Capture the cell that displays the provided text and extract its (x, y) central coordinate. 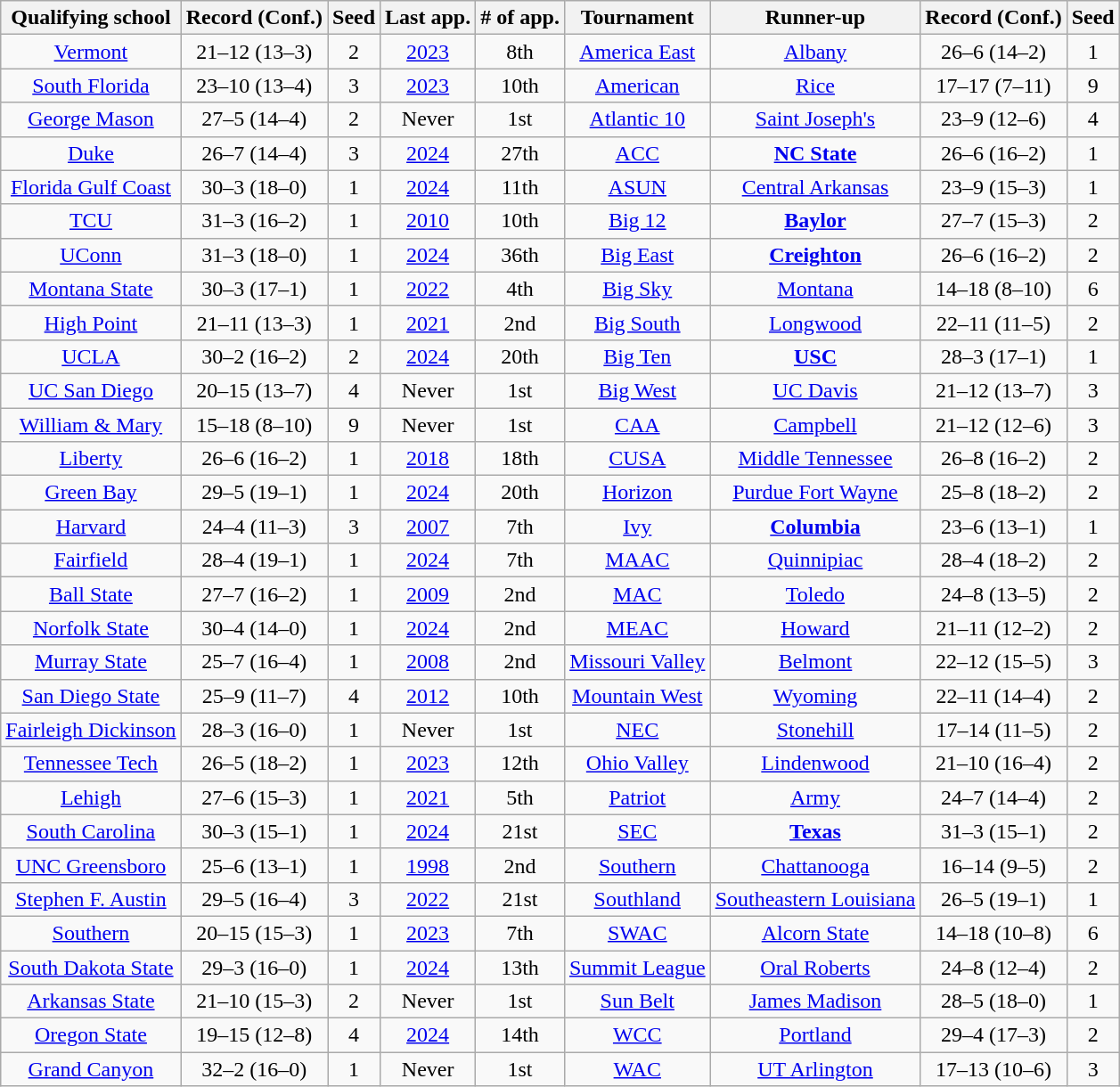
UC San Diego (91, 390)
21–10 (15–3) (254, 1001)
28–3 (17–1) (993, 356)
South Dakota State (91, 967)
Runner-up (815, 18)
San Diego State (91, 696)
24–7 (14–4) (993, 797)
25–8 (18–2) (993, 493)
30–3 (18–0) (254, 187)
Middle Tennessee (815, 459)
26–7 (14–4) (254, 153)
TCU (91, 221)
31–3 (15–1) (993, 831)
Last app. (428, 18)
31–3 (18–0) (254, 255)
Big West (637, 390)
Arkansas State (91, 1001)
22–11 (11–5) (993, 323)
UT Arlington (815, 1069)
Oregon State (91, 1035)
26–5 (19–1) (993, 899)
Texas (815, 831)
30–2 (16–2) (254, 356)
Norfolk State (91, 628)
21–12 (13–7) (993, 390)
Fairleigh Dickinson (91, 730)
30–4 (14–0) (254, 628)
Alcorn State (815, 933)
31–3 (16–2) (254, 221)
Campbell (815, 425)
William & Mary (91, 425)
Lehigh (91, 797)
Baylor (815, 221)
Duke (91, 153)
19–15 (12–8) (254, 1035)
SWAC (637, 933)
2010 (428, 221)
Howard (815, 628)
36th (520, 255)
28–3 (16–0) (254, 730)
18th (520, 459)
Liberty (91, 459)
South Carolina (91, 831)
CUSA (637, 459)
21–10 (16–4) (993, 764)
2012 (428, 696)
Portland (815, 1035)
26–6 (14–2) (993, 52)
14th (520, 1035)
21–11 (13–3) (254, 323)
21–12 (13–3) (254, 52)
Southland (637, 899)
USC (815, 356)
Southeastern Louisiana (815, 899)
24–8 (12–4) (993, 967)
Tournament (637, 18)
2018 (428, 459)
17–14 (11–5) (993, 730)
8th (520, 52)
20–15 (15–3) (254, 933)
21–12 (12–6) (993, 425)
Grand Canyon (91, 1069)
Ohio Valley (637, 764)
11th (520, 187)
17–13 (10–6) (993, 1069)
ACC (637, 153)
NC State (815, 153)
28–4 (19–1) (254, 560)
Big 12 (637, 221)
27–6 (15–3) (254, 797)
30–3 (15–1) (254, 831)
30–3 (17–1) (254, 289)
28–4 (18–2) (993, 560)
Montana (815, 289)
Columbia (815, 527)
25–6 (13–1) (254, 865)
UNC Greensboro (91, 865)
Chattanooga (815, 865)
Longwood (815, 323)
Tennessee Tech (91, 764)
WCC (637, 1035)
Sun Belt (637, 1001)
Wyoming (815, 696)
George Mason (91, 119)
Quinnipiac (815, 560)
Toledo (815, 594)
26–5 (18–2) (254, 764)
24–8 (13–5) (993, 594)
South Florida (91, 86)
Lindenwood (815, 764)
WAC (637, 1069)
Rice (815, 86)
Oral Roberts (815, 967)
Stephen F. Austin (91, 899)
25–9 (11–7) (254, 696)
28–5 (18–0) (993, 1001)
16–14 (9–5) (993, 865)
5th (520, 797)
CAA (637, 425)
24–4 (11–3) (254, 527)
Ivy (637, 527)
2007 (428, 527)
Purdue Fort Wayne (815, 493)
Horizon (637, 493)
Belmont (815, 662)
Ball State (91, 594)
UC Davis (815, 390)
UConn (91, 255)
MEAC (637, 628)
Saint Joseph's (815, 119)
2009 (428, 594)
15–18 (8–10) (254, 425)
29–5 (19–1) (254, 493)
Big Ten (637, 356)
UCLA (91, 356)
25–7 (16–4) (254, 662)
Stonehill (815, 730)
26–8 (16–2) (993, 459)
# of app. (520, 18)
Montana State (91, 289)
29–3 (16–0) (254, 967)
20–15 (13–7) (254, 390)
High Point (91, 323)
13th (520, 967)
American (637, 86)
22–11 (14–4) (993, 696)
Qualifying school (91, 18)
James Madison (815, 1001)
Mountain West (637, 696)
17–17 (7–11) (993, 86)
29–4 (17–3) (993, 1035)
12th (520, 764)
America East (637, 52)
22–12 (15–5) (993, 662)
Army (815, 797)
Murray State (91, 662)
ASUN (637, 187)
Central Arkansas (815, 187)
2008 (428, 662)
SEC (637, 831)
21–11 (12–2) (993, 628)
Harvard (91, 527)
29–5 (16–4) (254, 899)
23–9 (12–6) (993, 119)
Vermont (91, 52)
23–9 (15–3) (993, 187)
1998 (428, 865)
Summit League (637, 967)
27–7 (16–2) (254, 594)
MAAC (637, 560)
Fairfield (91, 560)
NEC (637, 730)
14–18 (8–10) (993, 289)
4th (520, 289)
Big South (637, 323)
27–7 (15–3) (993, 221)
Green Bay (91, 493)
14–18 (10–8) (993, 933)
23–10 (13–4) (254, 86)
Big East (637, 255)
32–2 (16–0) (254, 1069)
Patriot (637, 797)
Missouri Valley (637, 662)
Creighton (815, 255)
27th (520, 153)
MAC (637, 594)
Florida Gulf Coast (91, 187)
Atlantic 10 (637, 119)
27–5 (14–4) (254, 119)
Albany (815, 52)
23–6 (13–1) (993, 527)
Big Sky (637, 289)
